Return the [x, y] coordinate for the center point of the cell that contains the specified text.  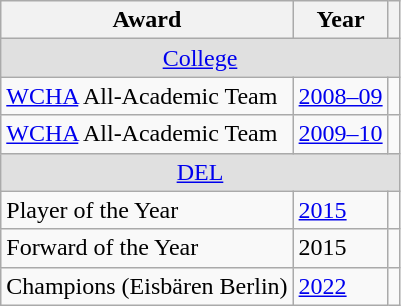
2022 [340, 286]
DEL [200, 172]
Champions (Eisbären Berlin) [147, 286]
2008–09 [340, 96]
Award [147, 20]
Forward of the Year [147, 248]
Year [340, 20]
2009–10 [340, 134]
Player of the Year [147, 210]
College [200, 58]
